Detect which cell encompasses the target text, then output its (X, Y) center coordinate. 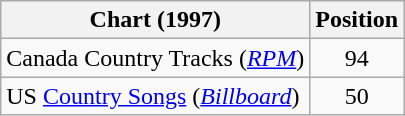
Chart (1997) (156, 20)
Position (357, 20)
Canada Country Tracks (RPM) (156, 58)
94 (357, 58)
US Country Songs (Billboard) (156, 96)
50 (357, 96)
